Pinpoint the cell where the given text exists, returning its [x, y] midpoint coordinate. 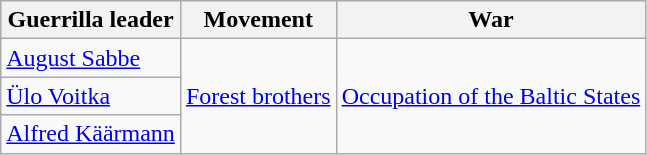
Occupation of the Baltic States [491, 96]
Ülo Voitka [91, 96]
Movement [258, 20]
Guerrilla leader [91, 20]
War [491, 20]
Forest brothers [258, 96]
August Sabbe [91, 58]
Alfred Käärmann [91, 134]
